Determine the [x, y] coordinate at the center of the cell enclosing the given text.  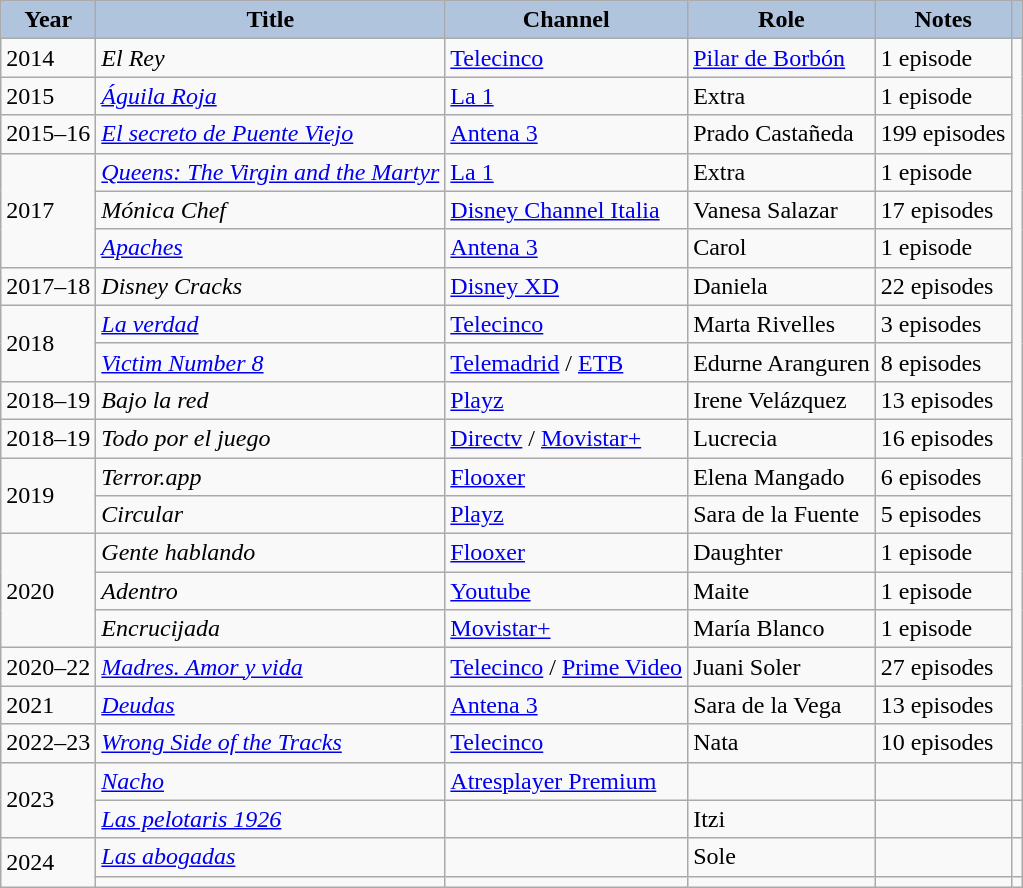
17 episodes [943, 210]
Prado Castañeda [782, 134]
Apaches [270, 248]
Irene Velázquez [782, 400]
Nata [782, 743]
Edurne Aranguren [782, 362]
2015–16 [48, 134]
Notes [943, 20]
Carol [782, 248]
Itzi [782, 819]
Nacho [270, 781]
5 episodes [943, 515]
2023 [48, 800]
2020 [48, 591]
El Rey [270, 58]
Disney Channel Italia [566, 210]
Pilar de Borbón [782, 58]
Bajo la red [270, 400]
8 episodes [943, 362]
Disney Cracks [270, 286]
Juani Soler [782, 667]
Role [782, 20]
Las pelotaris 1926 [270, 819]
Movistar+ [566, 629]
Elena Mangado [782, 477]
Title [270, 20]
2015 [48, 96]
Directv / Movistar+ [566, 438]
Adentro [270, 591]
Deudas [270, 705]
Encrucijada [270, 629]
Águila Roja [270, 96]
Maite [782, 591]
Atresplayer Premium [566, 781]
Disney XD [566, 286]
Mónica Chef [270, 210]
Channel [566, 20]
Gente hablando [270, 553]
Vanesa Salazar [782, 210]
27 episodes [943, 667]
Lucrecia [782, 438]
El secreto de Puente Viejo [270, 134]
2022–23 [48, 743]
Year [48, 20]
Sole [782, 857]
La verdad [270, 324]
Terror.app [270, 477]
María Blanco [782, 629]
Youtube [566, 591]
10 episodes [943, 743]
Marta Rivelles [782, 324]
Telemadrid / ETB [566, 362]
2017 [48, 210]
16 episodes [943, 438]
Madres. Amor y vida [270, 667]
2020–22 [48, 667]
Daughter [782, 553]
Victim Number 8 [270, 362]
3 episodes [943, 324]
2024 [48, 862]
2017–18 [48, 286]
6 episodes [943, 477]
2018 [48, 343]
Wrong Side of the Tracks [270, 743]
Telecinco / Prime Video [566, 667]
Las abogadas [270, 857]
Daniela [782, 286]
2014 [48, 58]
199 episodes [943, 134]
Queens: The Virgin and the Martyr [270, 172]
Sara de la Fuente [782, 515]
Circular [270, 515]
2021 [48, 705]
Sara de la Vega [782, 705]
22 episodes [943, 286]
Todo por el juego [270, 438]
2019 [48, 496]
